Search for the cell housing the specified text and yield its (X, Y) center coordinate. 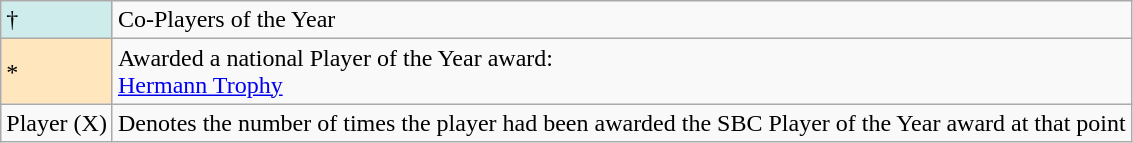
Co-Players of the Year (622, 20)
Denotes the number of times the player had been awarded the SBC Player of the Year award at that point (622, 123)
Awarded a national Player of the Year award:Hermann Trophy (622, 72)
* (57, 72)
Player (X) (57, 123)
† (57, 20)
